Detect which cell encompasses the target text, then output its (X, Y) center coordinate. 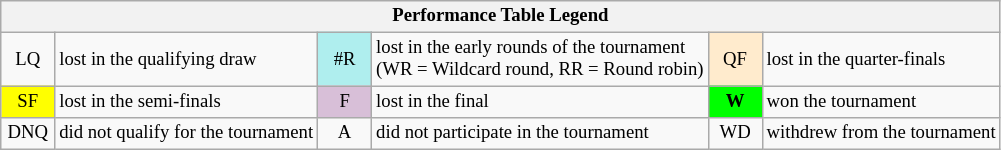
lost in the quarter-finals (881, 60)
won the tournament (881, 102)
did not participate in the tournament (540, 134)
A (345, 134)
withdrew from the tournament (881, 134)
QF (735, 60)
W (735, 102)
did not qualify for the tournament (186, 134)
lost in the early rounds of the tournament(WR = Wildcard round, RR = Round robin) (540, 60)
WD (735, 134)
SF (28, 102)
lost in the semi-finals (186, 102)
DNQ (28, 134)
#R (345, 60)
lost in the qualifying draw (186, 60)
Performance Table Legend (500, 16)
F (345, 102)
lost in the final (540, 102)
LQ (28, 60)
